For the text-containing cell, return its midpoint in (x, y) coordinate format. 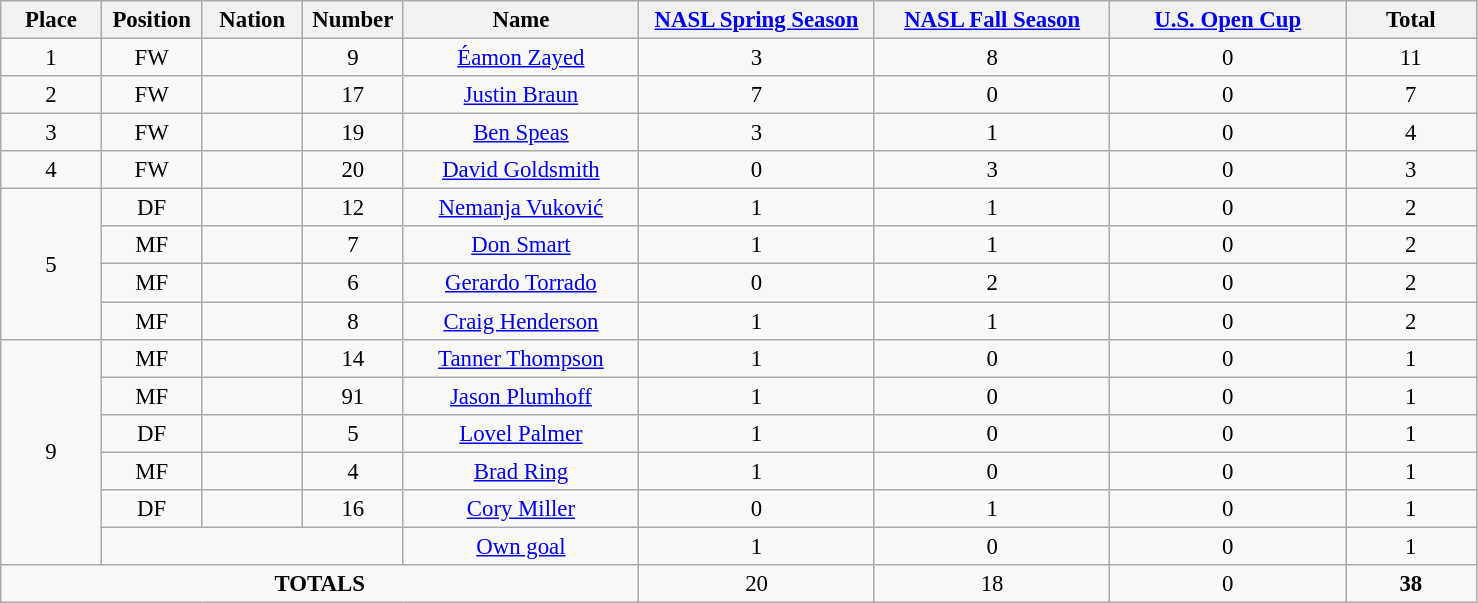
Nemanja Vuković (521, 208)
Place (52, 20)
12 (354, 208)
Cory Miller (521, 509)
Justin Braun (521, 95)
Own goal (521, 546)
Craig Henderson (521, 321)
Number (354, 20)
Position (152, 20)
David Goldsmith (521, 170)
Ben Speas (521, 133)
Gerardo Torrado (521, 283)
18 (992, 584)
Brad Ring (521, 471)
19 (354, 133)
Jason Plumhoff (521, 396)
TOTALS (320, 584)
Lovel Palmer (521, 433)
14 (354, 358)
6 (354, 283)
U.S. Open Cup (1228, 20)
Éamon Zayed (521, 58)
38 (1412, 584)
Total (1412, 20)
Nation (252, 20)
NASL Fall Season (992, 20)
17 (354, 95)
91 (354, 396)
11 (1412, 58)
Name (521, 20)
NASL Spring Season (757, 20)
Don Smart (521, 245)
Tanner Thompson (521, 358)
16 (354, 509)
